Capture the cell that displays the provided text and extract its (x, y) central coordinate. 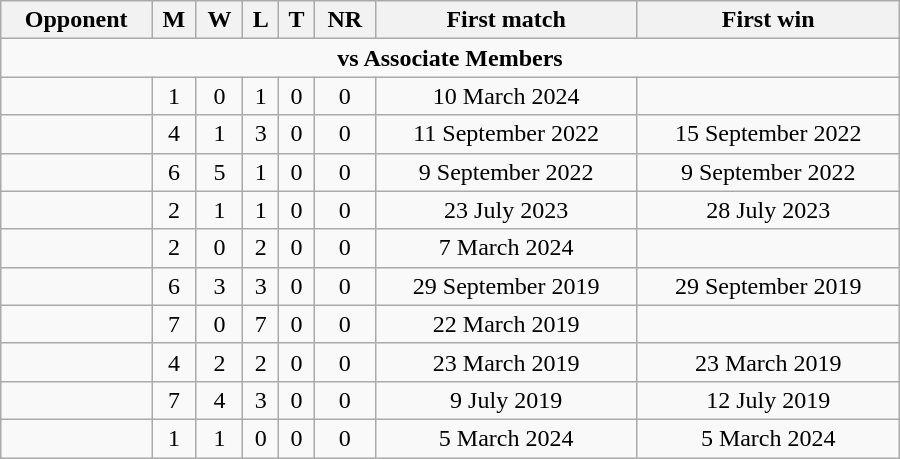
7 March 2024 (506, 248)
28 July 2023 (768, 210)
5 (219, 172)
W (219, 20)
NR (344, 20)
First win (768, 20)
23 July 2023 (506, 210)
11 September 2022 (506, 134)
T (297, 20)
vs Associate Members (450, 58)
10 March 2024 (506, 96)
L (261, 20)
Opponent (76, 20)
M (174, 20)
9 July 2019 (506, 400)
22 March 2019 (506, 324)
15 September 2022 (768, 134)
12 July 2019 (768, 400)
First match (506, 20)
